Locate the cell with the specified text and output its (x, y) center coordinate. 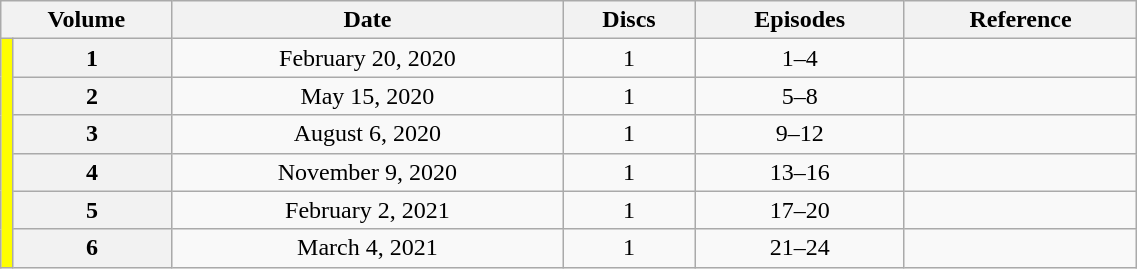
1–4 (800, 58)
Volume (86, 20)
March 4, 2021 (368, 248)
3 (92, 134)
5–8 (800, 96)
August 6, 2020 (368, 134)
5 (92, 210)
May 15, 2020 (368, 96)
February 20, 2020 (368, 58)
6 (92, 248)
4 (92, 172)
9–12 (800, 134)
21–24 (800, 248)
Reference (1020, 20)
Discs (629, 20)
Date (368, 20)
November 9, 2020 (368, 172)
February 2, 2021 (368, 210)
Episodes (800, 20)
13–16 (800, 172)
17–20 (800, 210)
2 (92, 96)
